Provide the [x, y] coordinate of the cell's center where the given text is located.  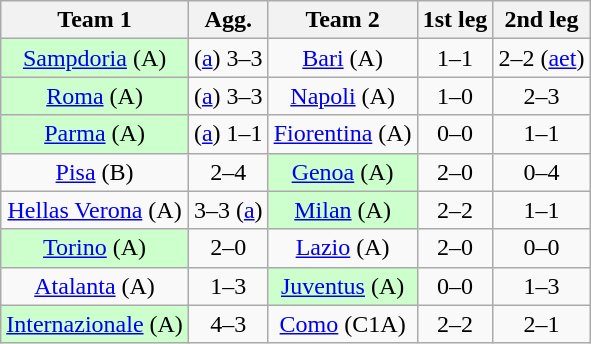
Como (C1A) [342, 324]
2nd leg [542, 20]
Sampdoria (A) [95, 58]
Parma (A) [95, 134]
2–4 [228, 172]
2–3 [542, 96]
Fiorentina (A) [342, 134]
1–0 [455, 96]
2–1 [542, 324]
Bari (A) [342, 58]
Roma (A) [95, 96]
Team 1 [95, 20]
Pisa (B) [95, 172]
Lazio (A) [342, 248]
Internazionale (A) [95, 324]
4–3 [228, 324]
(a) 1–1 [228, 134]
Milan (A) [342, 210]
1st leg [455, 20]
Atalanta (A) [95, 286]
Agg. [228, 20]
Hellas Verona (A) [95, 210]
Juventus (A) [342, 286]
Torino (A) [95, 248]
Genoa (A) [342, 172]
Napoli (A) [342, 96]
0–4 [542, 172]
2–2 (aet) [542, 58]
Team 2 [342, 20]
3–3 (a) [228, 210]
